Determine the (x, y) coordinate at the center of the cell enclosing the given text.  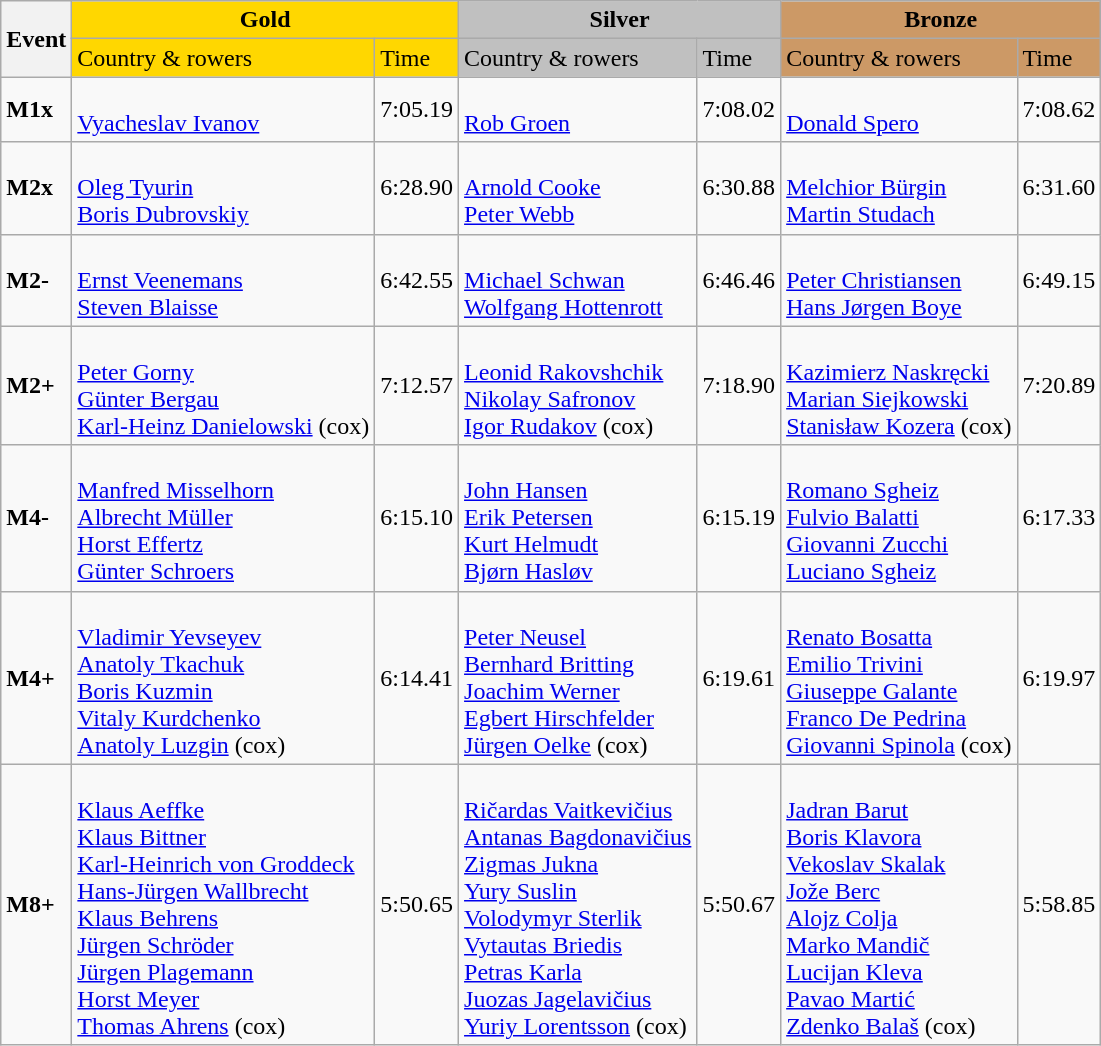
Jadran Barut Boris Klavora Vekoslav Skalak Jože Berc Alojz Colja Marko Mandič Lucijan Kleva Pavao Martić Zdenko Balaš (cox) (899, 904)
6:42.55 (417, 280)
Bronze (941, 20)
Leonid Rakovshchik Nikolay Safronov Igor Rudakov (cox) (578, 386)
Kazimierz Naskręcki Marian Siejkowski Stanisław Kozera (cox) (899, 386)
7:12.57 (417, 386)
Renato Bosatta Emilio Trivini Giuseppe Galante Franco De Pedrina Giovanni Spinola (cox) (899, 678)
6:19.61 (739, 678)
Gold (266, 20)
7:08.62 (1059, 110)
Romano Sgheiz Fulvio Balatti Giovanni Zucchi Luciano Sgheiz (899, 518)
6:46.46 (739, 280)
Vyacheslav Ivanov (224, 110)
6:28.90 (417, 188)
Silver (620, 20)
Vladimir Yevseyev Anatoly Tkachuk Boris Kuzmin Vitaly Kurdchenko Anatoly Luzgin (cox) (224, 678)
5:58.85 (1059, 904)
Peter Christiansen Hans Jørgen Boye (899, 280)
6:19.97 (1059, 678)
Ernst Veenemans Steven Blaisse (224, 280)
6:31.60 (1059, 188)
Michael Schwan Wolfgang Hottenrott (578, 280)
M8+ (36, 904)
M2- (36, 280)
5:50.65 (417, 904)
6:17.33 (1059, 518)
Manfred Misselhorn Albrecht Müller Horst Effertz Günter Schroers (224, 518)
5:50.67 (739, 904)
Event (36, 39)
6:49.15 (1059, 280)
M1x (36, 110)
7:20.89 (1059, 386)
Rob Groen (578, 110)
6:30.88 (739, 188)
6:15.10 (417, 518)
Arnold Cooke Peter Webb (578, 188)
Donald Spero (899, 110)
M2x (36, 188)
Peter Gorny Günter Bergau Karl-Heinz Danielowski (cox) (224, 386)
Peter Neusel Bernhard Britting Joachim Werner Egbert Hirschfelder Jürgen Oelke (cox) (578, 678)
7:05.19 (417, 110)
John Hansen Erik Petersen Kurt Helmudt Bjørn Hasløv (578, 518)
Oleg Tyurin Boris Dubrovskiy (224, 188)
M4- (36, 518)
M4+ (36, 678)
6:15.19 (739, 518)
M2+ (36, 386)
7:08.02 (739, 110)
Melchior Bürgin Martin Studach (899, 188)
6:14.41 (417, 678)
7:18.90 (739, 386)
